Identify which cell holds the provided text, then report its (x, y) central coordinate. 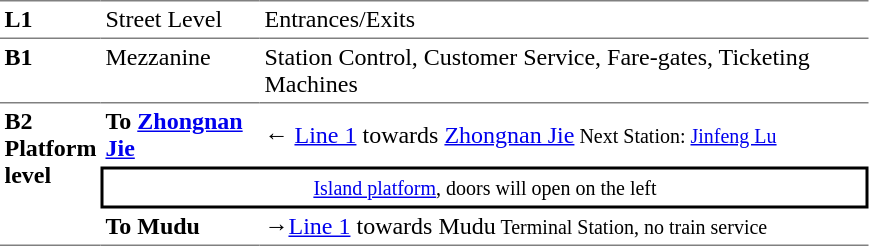
Street Level (180, 20)
Entrances/Exits (564, 20)
To Zhongnan Jie (180, 134)
Island platform, doors will open on the left (485, 187)
B1 (50, 70)
→Line 1 towards Mudu Terminal Station, no train service (564, 227)
B2Platform level (50, 174)
L1 (50, 20)
To Mudu (180, 227)
Station Control, Customer Service, Fare-gates, Ticketing Machines (564, 70)
Mezzanine (180, 70)
← Line 1 towards Zhongnan Jie Next Station: Jinfeng Lu (564, 134)
